For the text-containing cell, return its midpoint in [X, Y] coordinate format. 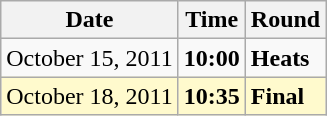
Final [285, 96]
Date [90, 20]
Round [285, 20]
October 18, 2011 [90, 96]
10:00 [212, 58]
Time [212, 20]
Heats [285, 58]
October 15, 2011 [90, 58]
10:35 [212, 96]
